Find where the given text appears and provide that cell's center as (X, Y) coordinate. 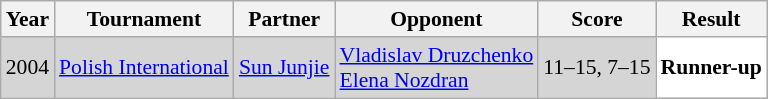
Runner-up (712, 68)
Partner (284, 19)
Polish International (144, 68)
Score (596, 19)
Result (712, 19)
2004 (28, 68)
Opponent (437, 19)
Sun Junjie (284, 68)
11–15, 7–15 (596, 68)
Tournament (144, 19)
Year (28, 19)
Vladislav Druzchenko Elena Nozdran (437, 68)
